From the cell containing the given text, extract its center point as (X, Y) coordinate. 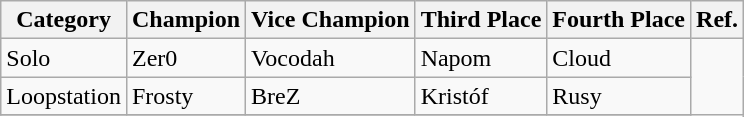
Cloud (619, 58)
Vocodah (331, 58)
Third Place (481, 20)
BreZ (331, 96)
Solo (64, 58)
Kristóf (481, 96)
Fourth Place (619, 20)
Frosty (186, 96)
Champion (186, 20)
Zer0 (186, 58)
Loopstation (64, 96)
Category (64, 20)
Rusy (619, 96)
Napom (481, 58)
Vice Champion (331, 20)
Ref. (718, 20)
